Scan for the cell matching the given text and deliver its [X, Y] coordinate at center. 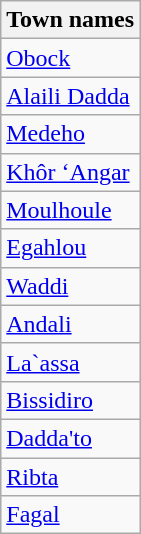
Andali [70, 324]
Alaili Dadda [70, 96]
Moulhoule [70, 210]
Bissidiro [70, 400]
Fagal [70, 515]
Egahlou [70, 248]
Dadda'to [70, 438]
Ribta [70, 477]
La`assa [70, 362]
Town names [70, 20]
Khôr ‘Angar [70, 172]
Medeho [70, 134]
Waddi [70, 286]
Obock [70, 58]
